Locate the cell with the specified text and output its [X, Y] center coordinate. 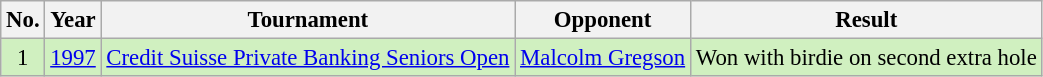
Tournament [308, 20]
Opponent [603, 20]
Won with birdie on second extra hole [866, 58]
Year [73, 20]
Credit Suisse Private Banking Seniors Open [308, 58]
1 [23, 58]
1997 [73, 58]
Result [866, 20]
Malcolm Gregson [603, 58]
No. [23, 20]
